Locate the cell with the specified text and output its (x, y) center coordinate. 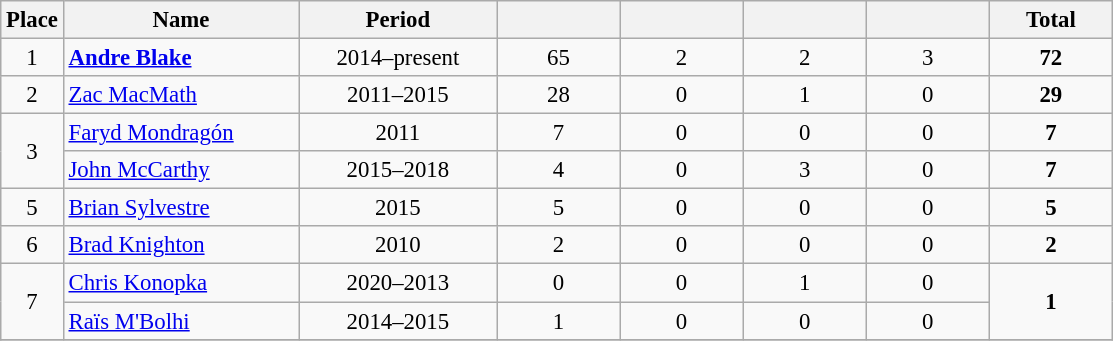
2020–2013 (398, 283)
2011 (398, 133)
Andre Blake (181, 58)
Total (1050, 20)
Name (181, 20)
Faryd Mondragón (181, 133)
72 (1050, 58)
Period (398, 20)
Brad Knighton (181, 245)
Chris Konopka (181, 283)
Place (32, 20)
29 (1050, 95)
2015 (398, 208)
4 (558, 170)
Brian Sylvestre (181, 208)
6 (32, 245)
28 (558, 95)
2010 (398, 245)
John McCarthy (181, 170)
2014–present (398, 58)
2014–2015 (398, 321)
2011–2015 (398, 95)
65 (558, 58)
Raïs M'Bolhi (181, 321)
2015–2018 (398, 170)
Zac MacMath (181, 95)
